Provide the [x, y] coordinate of the cell's center where the given text is located.  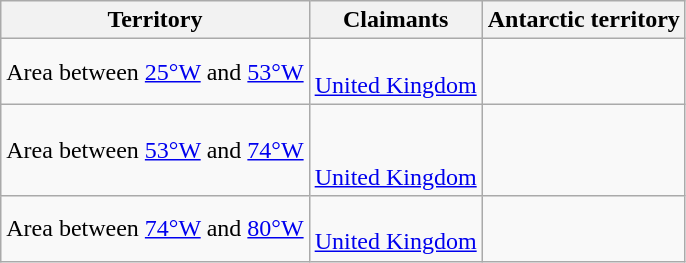
Claimants [396, 20]
Area between 53°W and 74°W [155, 150]
Territory [155, 20]
Antarctic territory [584, 20]
Area between 74°W and 80°W [155, 228]
Area between 25°W and 53°W [155, 72]
